From the cell containing the given text, extract its center point as (x, y) coordinate. 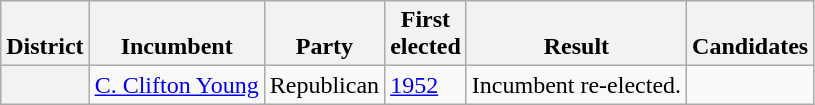
1952 (426, 85)
Candidates (750, 34)
Republican (324, 85)
C. Clifton Young (176, 85)
Incumbent (176, 34)
District (45, 34)
Result (576, 34)
Party (324, 34)
Firstelected (426, 34)
Incumbent re-elected. (576, 85)
